Pinpoint the cell where the given text exists, returning its (X, Y) midpoint coordinate. 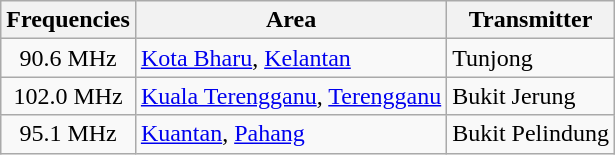
Kuala Terengganu, Terengganu (290, 96)
Kota Bharu, Kelantan (290, 58)
Bukit Jerung (531, 96)
95.1 MHz (68, 134)
90.6 MHz (68, 58)
Kuantan, Pahang (290, 134)
Transmitter (531, 20)
Tunjong (531, 58)
102.0 MHz (68, 96)
Bukit Pelindung (531, 134)
Area (290, 20)
Frequencies (68, 20)
